Capture the cell that displays the provided text and extract its [X, Y] central coordinate. 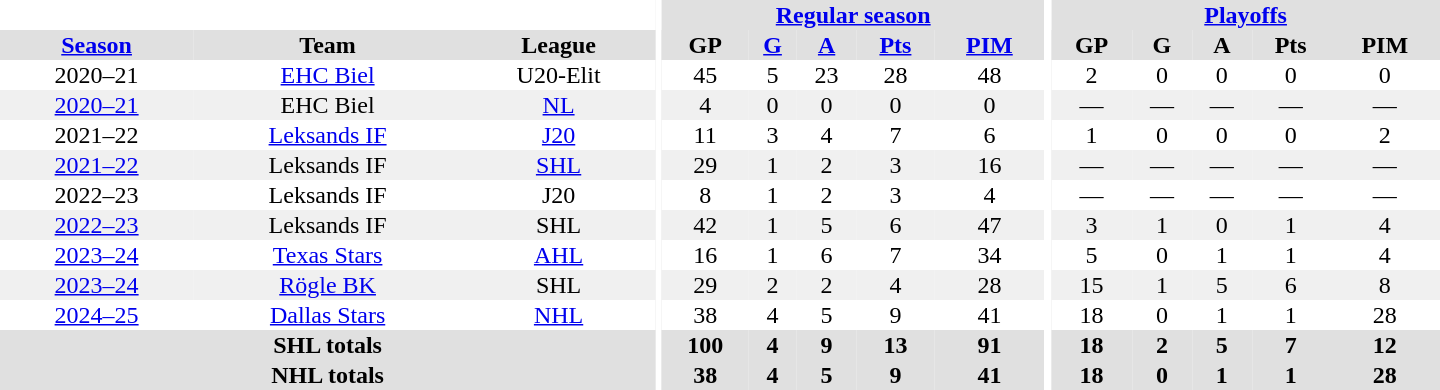
Dallas Stars [328, 315]
SHL totals [328, 345]
League [558, 45]
12 [1385, 345]
Playoffs [1246, 15]
42 [706, 225]
Team [328, 45]
Texas Stars [328, 255]
15 [1092, 285]
11 [706, 135]
Rögle BK [328, 285]
NL [558, 105]
2024–25 [96, 315]
NHL totals [328, 375]
NHL [558, 315]
23 [827, 75]
100 [706, 345]
47 [989, 225]
AHL [558, 255]
13 [896, 345]
34 [989, 255]
Regular season [854, 15]
45 [706, 75]
U20-Elit [558, 75]
48 [989, 75]
91 [989, 345]
Season [96, 45]
